Search for the cell housing the specified text and yield its (X, Y) center coordinate. 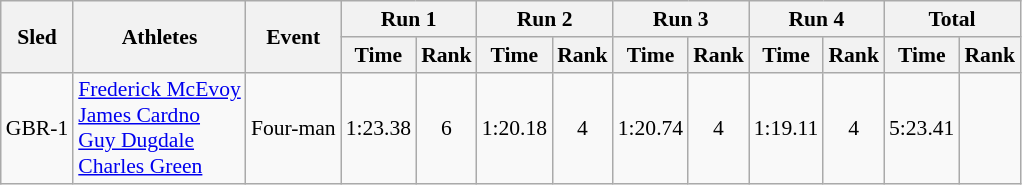
Frederick McEvoyJames CardnoGuy DugdaleCharles Green (160, 128)
6 (446, 128)
1:20.18 (514, 128)
1:19.11 (786, 128)
Run 1 (409, 19)
Run 3 (681, 19)
1:20.74 (650, 128)
Athletes (160, 36)
GBR-1 (37, 128)
Run 4 (816, 19)
5:23.41 (922, 128)
Run 2 (545, 19)
Four-man (294, 128)
1:23.38 (378, 128)
Sled (37, 36)
Total (952, 19)
Event (294, 36)
